Detect which cell encompasses the target text, then output its [x, y] center coordinate. 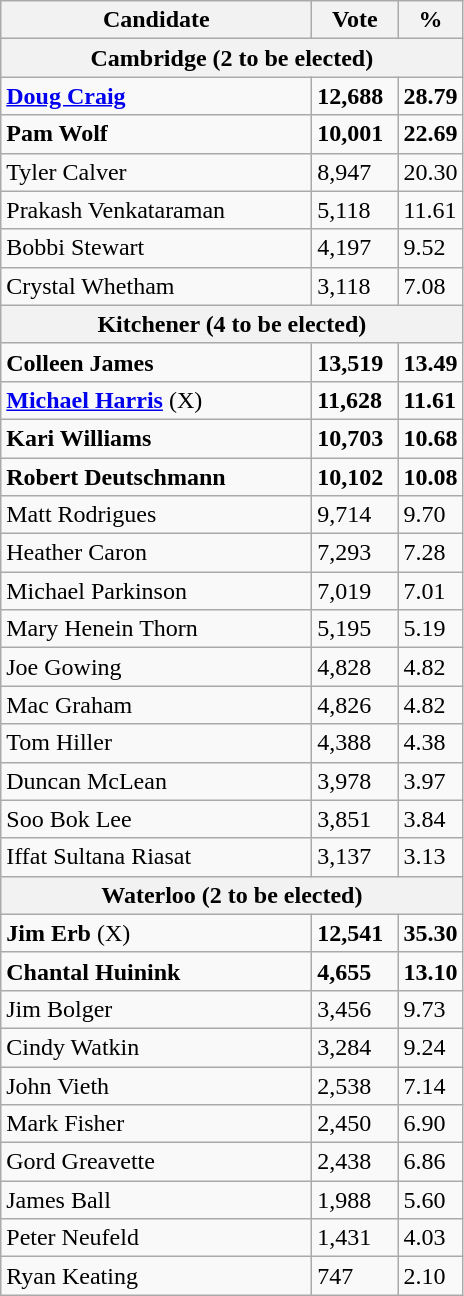
Chantal Huinink [156, 971]
5.60 [430, 1200]
4.03 [430, 1238]
Prakash Venkataraman [156, 210]
Michael Harris (X) [156, 400]
9.24 [430, 1047]
Mary Henein Thorn [156, 629]
Vote [355, 20]
28.79 [430, 96]
9.70 [430, 515]
6.86 [430, 1162]
Ryan Keating [156, 1276]
8,947 [355, 172]
11,628 [355, 400]
3.97 [430, 781]
10.08 [430, 477]
Gord Greavette [156, 1162]
4,388 [355, 743]
2.10 [430, 1276]
7.08 [430, 286]
3,851 [355, 819]
12,688 [355, 96]
9.73 [430, 1009]
Jim Bolger [156, 1009]
1,431 [355, 1238]
2,538 [355, 1085]
Duncan McLean [156, 781]
Joe Gowing [156, 667]
Jim Erb (X) [156, 933]
35.30 [430, 933]
13.10 [430, 971]
7.14 [430, 1085]
5,118 [355, 210]
Pam Wolf [156, 134]
Tom Hiller [156, 743]
9,714 [355, 515]
Heather Caron [156, 553]
3.84 [430, 819]
4.38 [430, 743]
4,826 [355, 705]
3.13 [430, 857]
10,001 [355, 134]
Kari Williams [156, 438]
Soo Bok Lee [156, 819]
6.90 [430, 1124]
Mark Fisher [156, 1124]
3,978 [355, 781]
Robert Deutschmann [156, 477]
747 [355, 1276]
Candidate [156, 20]
5.19 [430, 629]
2,438 [355, 1162]
22.69 [430, 134]
12,541 [355, 933]
4,828 [355, 667]
1,988 [355, 1200]
Cindy Watkin [156, 1047]
Mac Graham [156, 705]
Michael Parkinson [156, 591]
3,118 [355, 286]
Iffat Sultana Riasat [156, 857]
% [430, 20]
Bobbi Stewart [156, 248]
Cambridge (2 to be elected) [232, 58]
10,703 [355, 438]
Peter Neufeld [156, 1238]
20.30 [430, 172]
Doug Craig [156, 96]
7,293 [355, 553]
Colleen James [156, 362]
9.52 [430, 248]
Kitchener (4 to be elected) [232, 324]
Waterloo (2 to be elected) [232, 895]
John Vieth [156, 1085]
13.49 [430, 362]
7,019 [355, 591]
3,137 [355, 857]
5,195 [355, 629]
4,655 [355, 971]
Tyler Calver [156, 172]
James Ball [156, 1200]
2,450 [355, 1124]
3,284 [355, 1047]
Crystal Whetham [156, 286]
3,456 [355, 1009]
7.01 [430, 591]
7.28 [430, 553]
Matt Rodrigues [156, 515]
13,519 [355, 362]
4,197 [355, 248]
10,102 [355, 477]
10.68 [430, 438]
